Locate the cell with the specified text and output its (x, y) center coordinate. 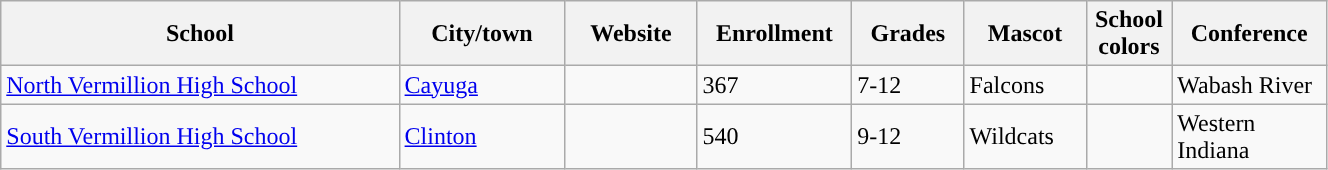
Cayuga (482, 85)
Wabash River (1250, 85)
City/town (482, 34)
Western Indiana (1250, 136)
9-12 (908, 136)
School colors (1129, 34)
Wildcats (1025, 136)
367 (774, 85)
Falcons (1025, 85)
Mascot (1025, 34)
540 (774, 136)
Website (631, 34)
School (200, 34)
Grades (908, 34)
South Vermillion High School (200, 136)
Clinton (482, 136)
7-12 (908, 85)
Conference (1250, 34)
Enrollment (774, 34)
North Vermillion High School (200, 85)
